Identify which cell holds the provided text, then report its [X, Y] central coordinate. 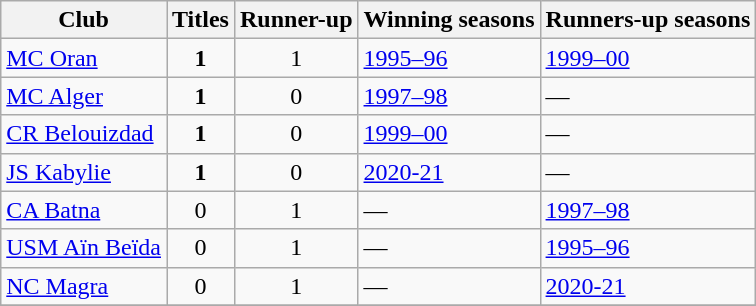
MC Oran [84, 58]
Club [84, 20]
Runner-up [296, 20]
USM Aïn Beïda [84, 248]
Runners-up seasons [648, 20]
Winning seasons [449, 20]
JS Kabylie [84, 172]
MC Alger [84, 96]
CR Belouizdad [84, 134]
CA Batna [84, 210]
Titles [200, 20]
NC Magra [84, 286]
